For the text-containing cell, return its midpoint in [X, Y] coordinate format. 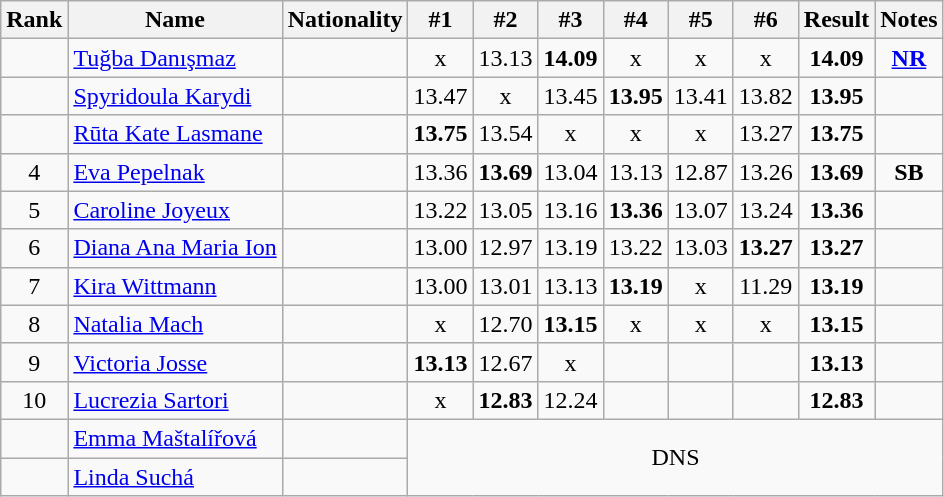
Kira Wittmann [175, 286]
13.04 [570, 172]
Name [175, 20]
13.41 [700, 96]
13.54 [506, 134]
12.97 [506, 248]
12.24 [570, 400]
Lucrezia Sartori [175, 400]
Rank [34, 20]
7 [34, 286]
13.26 [766, 172]
Notes [909, 20]
#2 [506, 20]
#1 [440, 20]
Linda Suchá [175, 477]
13.07 [700, 210]
Rūta Kate Lasmane [175, 134]
Victoria Josse [175, 362]
13.16 [570, 210]
11.29 [766, 286]
#5 [700, 20]
13.47 [440, 96]
12.67 [506, 362]
13.45 [570, 96]
NR [909, 58]
Caroline Joyeux [175, 210]
Emma Maštalířová [175, 438]
10 [34, 400]
Natalia Mach [175, 324]
13.05 [506, 210]
6 [34, 248]
Nationality [345, 20]
5 [34, 210]
DNS [676, 457]
Eva Pepelnak [175, 172]
8 [34, 324]
13.82 [766, 96]
13.24 [766, 210]
#6 [766, 20]
12.87 [700, 172]
9 [34, 362]
Result [836, 20]
Spyridoula Karydi [175, 96]
#4 [636, 20]
SB [909, 172]
Tuğba Danışmaz [175, 58]
#3 [570, 20]
13.01 [506, 286]
Diana Ana Maria Ion [175, 248]
13.03 [700, 248]
4 [34, 172]
12.70 [506, 324]
